Locate the cell with the specified text and output its (X, Y) center coordinate. 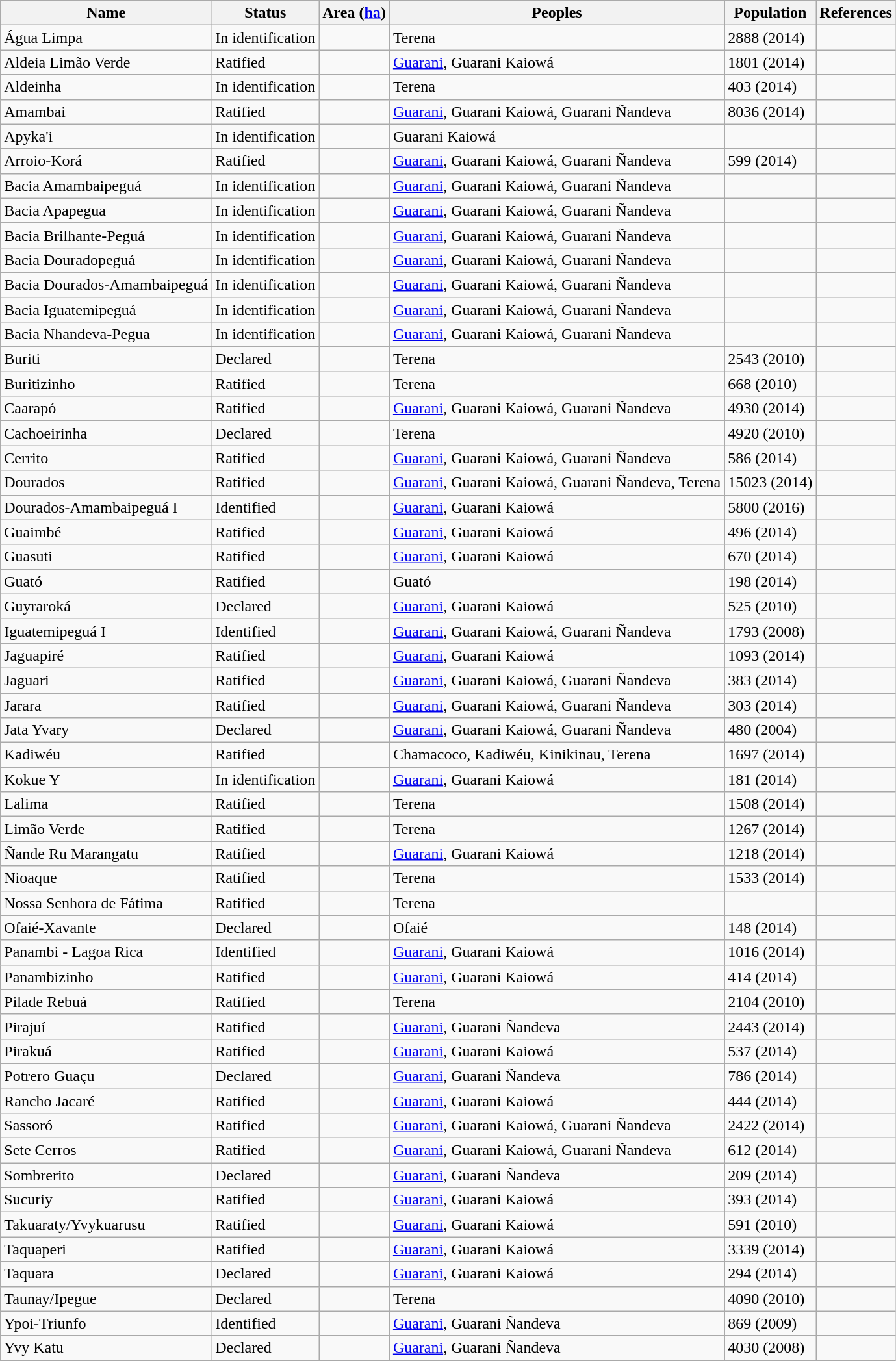
Dourados-Amambaipeguá I (107, 507)
Area (ha) (355, 13)
1267 (2014) (771, 829)
496 (2014) (771, 532)
403 (2014) (771, 87)
Sucuriy (107, 1200)
303 (2014) (771, 705)
References (856, 13)
Bacia Douradopeguá (107, 260)
Aldeia Limão Verde (107, 62)
383 (2014) (771, 680)
Ofaié (556, 928)
Pilade Rebuá (107, 1002)
1508 (2014) (771, 804)
Iguatemipeguá I (107, 631)
Guaimbé (107, 532)
2888 (2014) (771, 38)
Chamacoco, Kadiwéu, Kinikinau, Terena (556, 755)
1697 (2014) (771, 755)
Guarani Kaiowá (556, 136)
444 (2014) (771, 1101)
480 (2004) (771, 730)
Amambai (107, 112)
4920 (2010) (771, 433)
Arroio-Korá (107, 161)
Ypoi-Triunfo (107, 1323)
Nossa Senhora de Fátima (107, 903)
393 (2014) (771, 1200)
Takuaraty/Yvykuarusu (107, 1225)
Panambizinho (107, 977)
Limão Verde (107, 829)
612 (2014) (771, 1151)
15023 (2014) (771, 483)
Dourados (107, 483)
1533 (2014) (771, 878)
2422 (2014) (771, 1126)
Nioaque (107, 878)
668 (2010) (771, 384)
Ñande Ru Marangatu (107, 854)
670 (2014) (771, 557)
Lalima (107, 804)
Taquara (107, 1274)
Bacia Dourados-Amambaipeguá (107, 285)
Kokue Y (107, 780)
1218 (2014) (771, 854)
Bacia Brilhante-Peguá (107, 235)
Bacia Iguatemipeguá (107, 310)
Bacia Nhandeva-Pegua (107, 335)
Buriti (107, 359)
537 (2014) (771, 1051)
525 (2010) (771, 606)
869 (2009) (771, 1323)
2543 (2010) (771, 359)
209 (2014) (771, 1175)
4030 (2008) (771, 1348)
Pirajuí (107, 1026)
Jaguapiré (107, 655)
Sombrerito (107, 1175)
591 (2010) (771, 1225)
Guyraroká (107, 606)
181 (2014) (771, 780)
1093 (2014) (771, 655)
Caarapó (107, 409)
1793 (2008) (771, 631)
Sete Cerros (107, 1151)
198 (2014) (771, 581)
1016 (2014) (771, 952)
294 (2014) (771, 1274)
786 (2014) (771, 1076)
586 (2014) (771, 458)
Bacia Apapegua (107, 210)
8036 (2014) (771, 112)
Ofaié-Xavante (107, 928)
Água Limpa (107, 38)
5800 (2016) (771, 507)
Kadiwéu (107, 755)
Status (265, 13)
2104 (2010) (771, 1002)
Yvy Katu (107, 1348)
148 (2014) (771, 928)
Peoples (556, 13)
Guasuti (107, 557)
2443 (2014) (771, 1026)
414 (2014) (771, 977)
3339 (2014) (771, 1249)
Jata Yvary (107, 730)
Apyka'i (107, 136)
Cachoeirinha (107, 433)
Taunay/Ipegue (107, 1299)
Jarara (107, 705)
Pirakuá (107, 1051)
Potrero Guaçu (107, 1076)
Buritizinho (107, 384)
Panambi - Lagoa Rica (107, 952)
Bacia Amambaipeguá (107, 186)
Aldeinha (107, 87)
Taquaperi (107, 1249)
Sassoró (107, 1126)
4090 (2010) (771, 1299)
Guarani, Guarani Kaiowá, Guarani Ñandeva, Terena (556, 483)
Name (107, 13)
1801 (2014) (771, 62)
Cerrito (107, 458)
4930 (2014) (771, 409)
Population (771, 13)
Jaguari (107, 680)
599 (2014) (771, 161)
Rancho Jacaré (107, 1101)
